Return the [x, y] coordinate for the center point of the cell that contains the specified text.  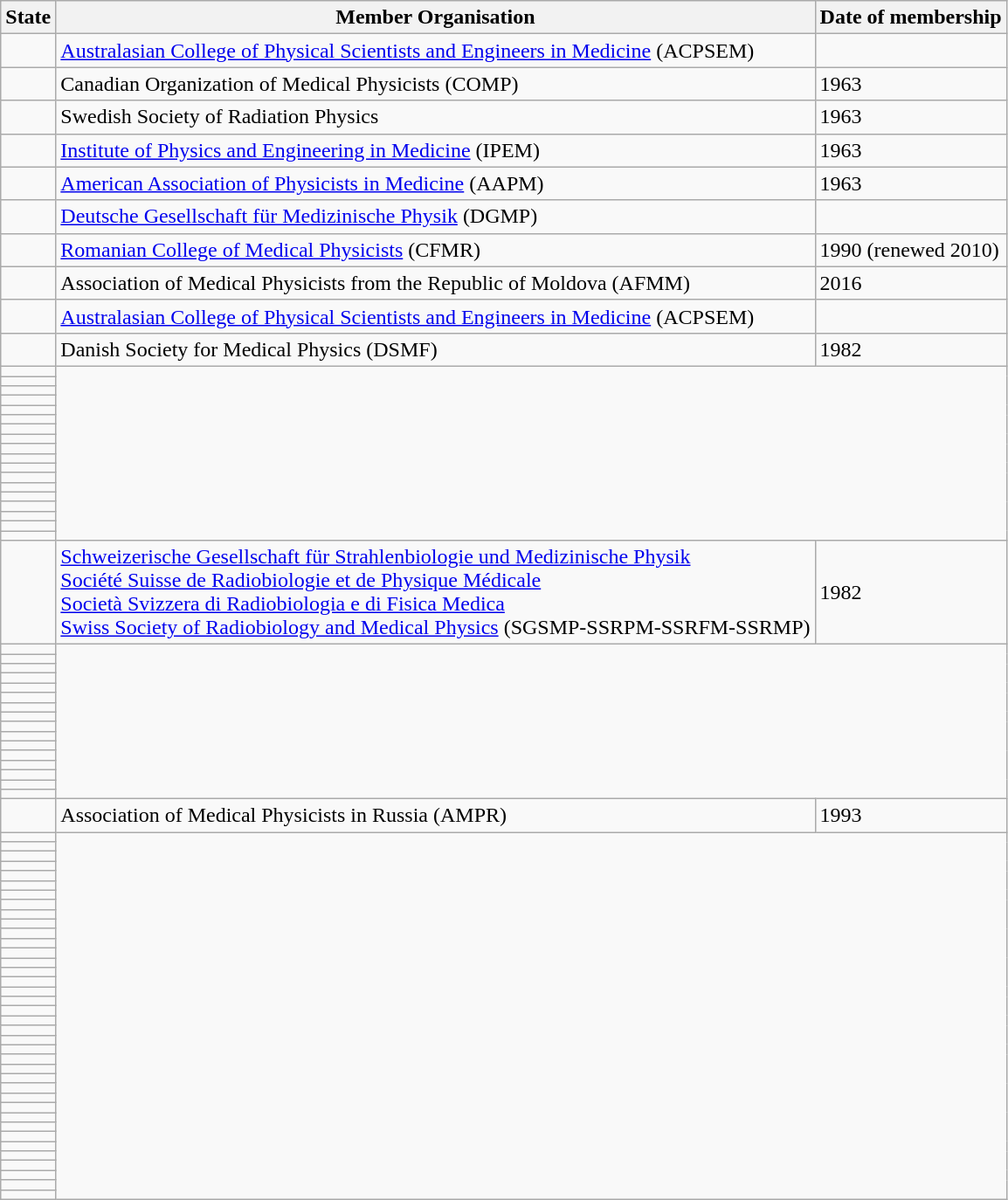
Association of Medical Physicists in Russia (AMPR) [435, 816]
Swedish Society of Radiation Physics [435, 117]
Association of Medical Physicists from the Republic of Moldova (AFMM) [435, 283]
State [28, 17]
Canadian Organization of Medical Physicists (COMP) [435, 84]
Romanian College of Medical Physicists (CFMR) [435, 250]
Danish Society for Medical Physics (DSMF) [435, 349]
1993 [910, 816]
Deutsche Gesellschaft für Medizinische Physik (DGMP) [435, 217]
American Association of Physicists in Medicine (AAPM) [435, 183]
Institute of Physics and Engineering in Medicine (IPEM) [435, 150]
1990 (renewed 2010) [910, 250]
Date of membership [910, 17]
Member Organisation [435, 17]
2016 [910, 283]
